Identify which cell holds the provided text, then report its [X, Y] central coordinate. 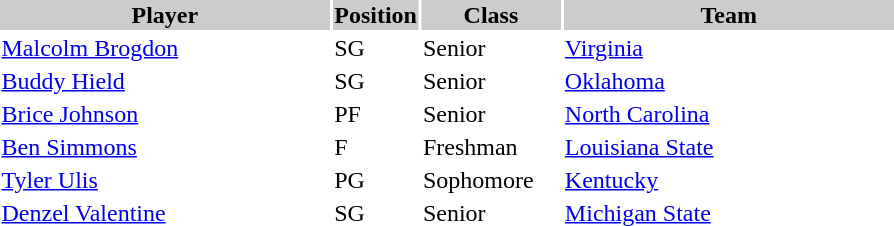
Class [490, 15]
Sophomore [490, 180]
Kentucky [728, 180]
Virginia [728, 48]
Team [728, 15]
Tyler Ulis [165, 180]
Brice Johnson [165, 114]
Freshman [490, 147]
Position [376, 15]
Ben Simmons [165, 147]
Louisiana State [728, 147]
PF [376, 114]
Player [165, 15]
North Carolina [728, 114]
F [376, 147]
Malcolm Brogdon [165, 48]
Oklahoma [728, 81]
PG [376, 180]
Buddy Hield [165, 81]
